From the cell containing the given text, extract its center point as [X, Y] coordinate. 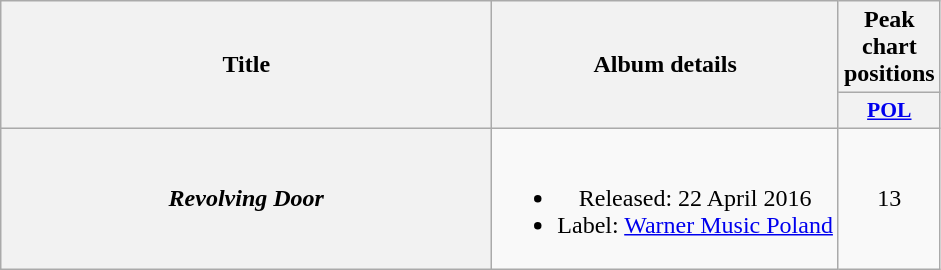
Revolving Door [246, 198]
13 [889, 198]
POL [889, 111]
Peak chart positions [889, 47]
Title [246, 65]
Released: 22 April 2016Label: Warner Music Poland [666, 198]
Album details [666, 65]
